Locate the cell with the specified text and output its [x, y] center coordinate. 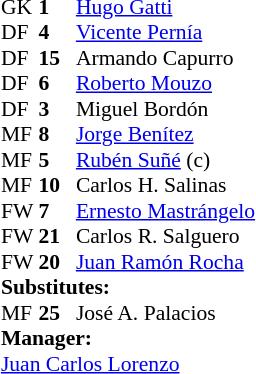
Carlos R. Salguero [166, 237]
5 [57, 160]
25 [57, 313]
José A. Palacios [166, 313]
Carlos H. Salinas [166, 185]
Armando Capurro [166, 58]
Jorge Benítez [166, 135]
20 [57, 262]
15 [57, 58]
Rubén Suñé (c) [166, 160]
Juan Ramón Rocha [166, 262]
10 [57, 185]
3 [57, 109]
Miguel Bordón [166, 109]
Roberto Mouzo [166, 83]
Vicente Pernía [166, 33]
Manager: [128, 339]
Substitutes: [128, 287]
21 [57, 237]
4 [57, 33]
8 [57, 135]
6 [57, 83]
7 [57, 211]
Ernesto Mastrángelo [166, 211]
